Search for the cell housing the specified text and yield its (X, Y) center coordinate. 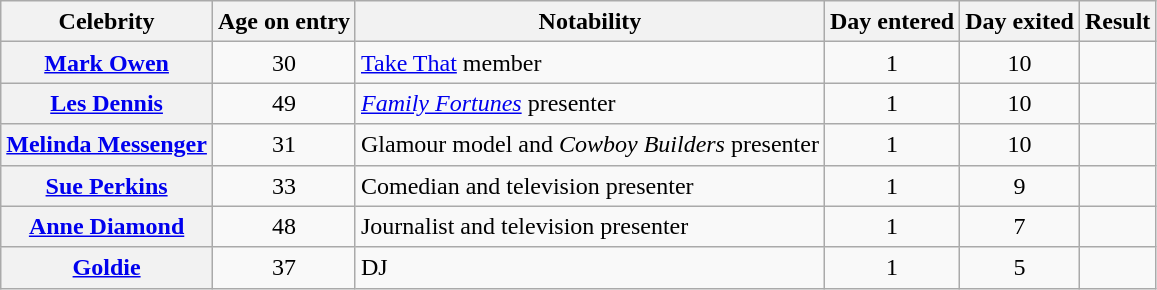
Glamour model and Cowboy Builders presenter (590, 144)
33 (284, 186)
DJ (590, 268)
37 (284, 268)
Age on entry (284, 22)
Les Dennis (107, 104)
Day entered (892, 22)
Celebrity (107, 22)
31 (284, 144)
Anne Diamond (107, 226)
Family Fortunes presenter (590, 104)
7 (1020, 226)
Goldie (107, 268)
48 (284, 226)
Day exited (1020, 22)
30 (284, 62)
Journalist and television presenter (590, 226)
Sue Perkins (107, 186)
49 (284, 104)
Result (1117, 22)
Take That member (590, 62)
5 (1020, 268)
Comedian and television presenter (590, 186)
Notability (590, 22)
Mark Owen (107, 62)
Melinda Messenger (107, 144)
9 (1020, 186)
